Pinpoint the cell where the given text exists, returning its [X, Y] midpoint coordinate. 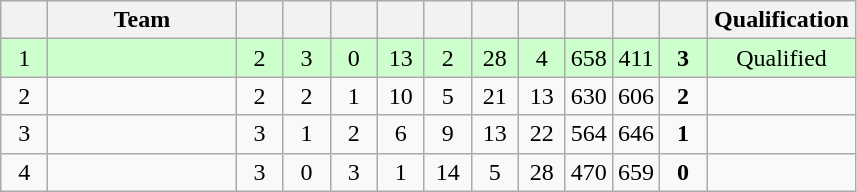
630 [588, 96]
564 [588, 134]
14 [448, 172]
21 [494, 96]
Qualification [781, 20]
646 [636, 134]
Qualified [781, 58]
6 [400, 134]
606 [636, 96]
22 [542, 134]
9 [448, 134]
658 [588, 58]
470 [588, 172]
411 [636, 58]
659 [636, 172]
Team [142, 20]
10 [400, 96]
